Find where the given text appears and provide that cell's center as [x, y] coordinate. 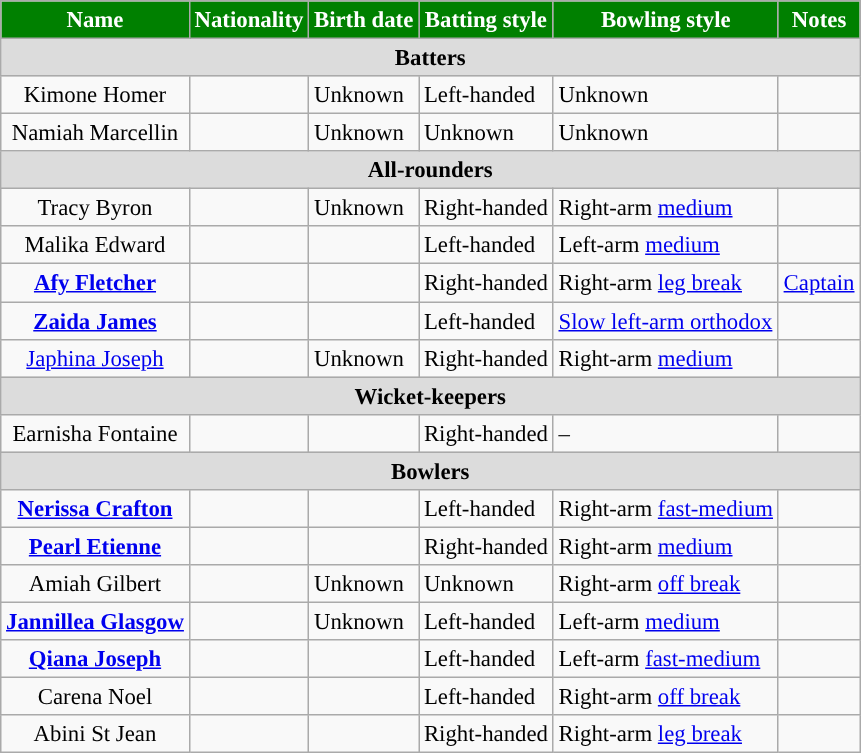
Batters [430, 58]
Jannillea Glasgow [95, 621]
All-rounders [430, 170]
Namiah Marcellin [95, 133]
Left-arm fast-medium [666, 659]
Amiah Gilbert [95, 584]
Notes [818, 20]
Right-arm fast-medium [666, 509]
Abini St Jean [95, 734]
Name [95, 20]
Nerissa Crafton [95, 509]
Afy Fletcher [95, 283]
Bowling style [666, 20]
– [666, 433]
Batting style [486, 20]
Nationality [248, 20]
Pearl Etienne [95, 546]
Tracy Byron [95, 208]
Kimone Homer [95, 95]
Carena Noel [95, 697]
Japhina Joseph [95, 358]
Birth date [364, 20]
Earnisha Fontaine [95, 433]
Zaida James [95, 321]
Qiana Joseph [95, 659]
Malika Edward [95, 245]
Bowlers [430, 471]
Captain [818, 283]
Slow left-arm orthodox [666, 321]
Wicket-keepers [430, 396]
